Extract the (x, y) coordinate from the center of the cell holding the provided text.  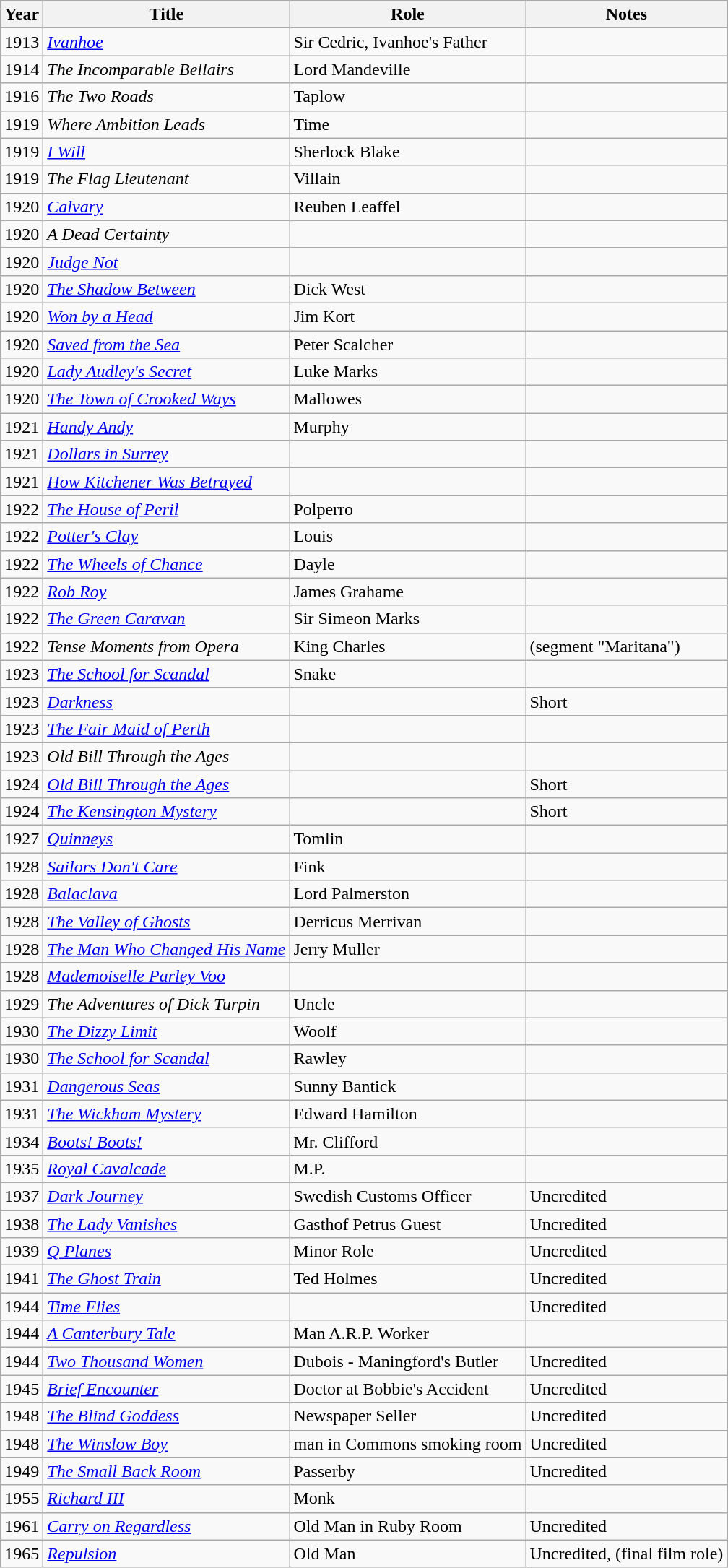
Peter Scalcher (407, 345)
Jim Kort (407, 316)
James Grahame (407, 592)
Balaclava (166, 894)
Dayle (407, 564)
Lord Palmerston (407, 894)
The Incomparable Bellairs (166, 69)
How Kitchener Was Betrayed (166, 482)
Sunny Bantick (407, 1086)
Newspaper Seller (407, 1416)
Uncredited, (final film role) (627, 1554)
Notes (627, 14)
1935 (22, 1169)
The Wheels of Chance (166, 564)
Ted Holmes (407, 1279)
The Man Who Changed His Name (166, 949)
1916 (22, 97)
The Shadow Between (166, 289)
1949 (22, 1471)
Where Ambition Leads (166, 124)
Fink (407, 867)
The Dizzy Limit (166, 1031)
Judge Not (166, 261)
Title (166, 14)
The Lady Vanishes (166, 1224)
1955 (22, 1499)
1941 (22, 1279)
A Canterbury Tale (166, 1334)
The House of Peril (166, 509)
1938 (22, 1224)
The Wickham Mystery (166, 1114)
Role (407, 14)
Calvary (166, 207)
The Adventures of Dick Turpin (166, 1004)
Two Thousand Women (166, 1361)
Sir Simeon Marks (407, 619)
The Two Roads (166, 97)
Royal Cavalcade (166, 1169)
1934 (22, 1141)
Tomlin (407, 839)
Tense Moments from Opera (166, 646)
1945 (22, 1389)
Mr. Clifford (407, 1141)
1929 (22, 1004)
Handy Andy (166, 427)
Uncle (407, 1004)
Dollars in Surrey (166, 454)
The Kensington Mystery (166, 812)
Repulsion (166, 1554)
Q Planes (166, 1252)
The Winslow Boy (166, 1444)
Sherlock Blake (407, 152)
Won by a Head (166, 316)
Ivanhoe (166, 42)
Quinneys (166, 839)
Murphy (407, 427)
Monk (407, 1499)
Reuben Leaffel (407, 207)
Richard III (166, 1499)
Rawley (407, 1059)
Brief Encounter (166, 1389)
The Fair Maid of Perth (166, 729)
Rob Roy (166, 592)
Jerry Muller (407, 949)
Mademoiselle Parley Voo (166, 976)
The Blind Goddess (166, 1416)
Villain (407, 179)
Lady Audley's Secret (166, 372)
Year (22, 14)
1927 (22, 839)
Old Man in Ruby Room (407, 1526)
Dick West (407, 289)
1913 (22, 42)
Taplow (407, 97)
A Dead Certainty (166, 234)
Derricus Merrivan (407, 922)
Old Man (407, 1554)
Mallowes (407, 399)
Sir Cedric, Ivanhoe's Father (407, 42)
Swedish Customs Officer (407, 1196)
Man A.R.P. Worker (407, 1334)
Dark Journey (166, 1196)
1937 (22, 1196)
Dangerous Seas (166, 1086)
Woolf (407, 1031)
The Valley of Ghosts (166, 922)
1961 (22, 1526)
King Charles (407, 646)
Louis (407, 537)
Polperro (407, 509)
Darkness (166, 701)
Passerby (407, 1471)
1965 (22, 1554)
M.P. (407, 1169)
Sailors Don't Care (166, 867)
Doctor at Bobbie's Accident (407, 1389)
Time (407, 124)
man in Commons smoking room (407, 1444)
Boots! Boots! (166, 1141)
1914 (22, 69)
Luke Marks (407, 372)
Time Flies (166, 1307)
The Flag Lieutenant (166, 179)
I Will (166, 152)
1939 (22, 1252)
Carry on Regardless (166, 1526)
Lord Mandeville (407, 69)
Gasthof Petrus Guest (407, 1224)
The Small Back Room (166, 1471)
The Ghost Train (166, 1279)
Dubois - Maningford's Butler (407, 1361)
The Green Caravan (166, 619)
Edward Hamilton (407, 1114)
Saved from the Sea (166, 345)
Snake (407, 674)
Minor Role (407, 1252)
The Town of Crooked Ways (166, 399)
Potter's Clay (166, 537)
(segment "Maritana") (627, 646)
